Extract the [x, y] coordinate from the center of the cell holding the provided text.  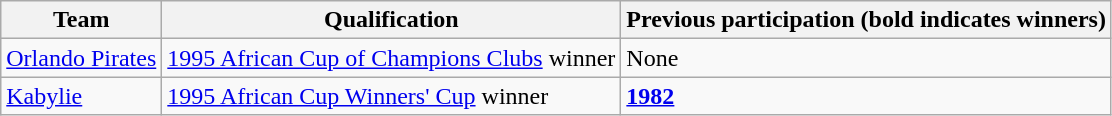
Previous participation (bold indicates winners) [866, 20]
None [866, 58]
Kabylie [82, 96]
1995 African Cup of Champions Clubs winner [392, 58]
Orlando Pirates [82, 58]
Team [82, 20]
1982 [866, 96]
1995 African Cup Winners' Cup winner [392, 96]
Qualification [392, 20]
